Search for the cell housing the specified text and yield its (X, Y) center coordinate. 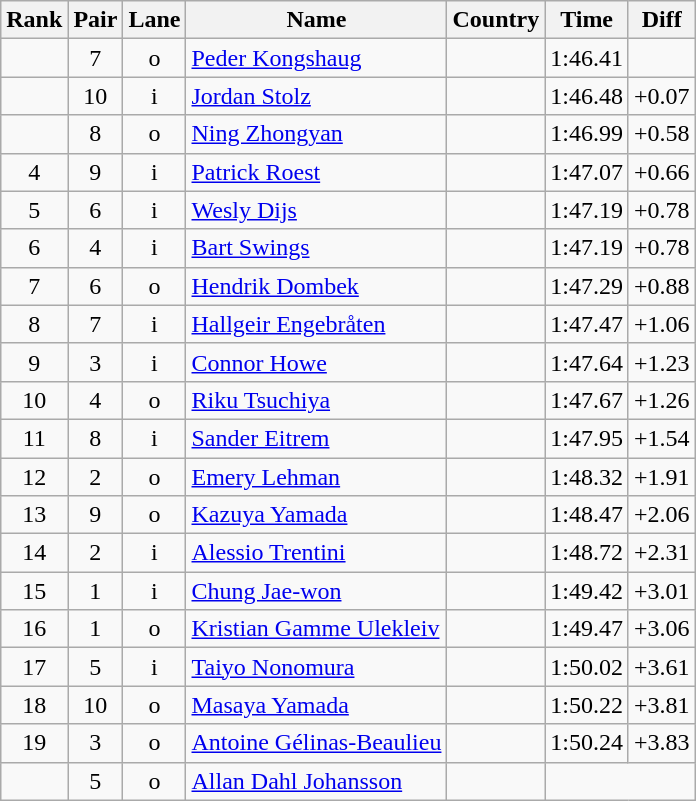
+0.58 (662, 134)
1:50.02 (587, 667)
Name (316, 20)
Patrick Roest (316, 172)
Kazuya Yamada (316, 515)
+3.01 (662, 591)
Jordan Stolz (316, 96)
Time (587, 20)
13 (34, 515)
Taiyo Nonomura (316, 667)
1:48.32 (587, 477)
+1.23 (662, 362)
Lane (154, 20)
+1.91 (662, 477)
+1.26 (662, 400)
1:46.48 (587, 96)
+0.88 (662, 286)
Antoine Gélinas-Beaulieu (316, 743)
1:47.47 (587, 324)
1:48.72 (587, 553)
1:46.99 (587, 134)
+3.81 (662, 705)
+2.06 (662, 515)
18 (34, 705)
+0.66 (662, 172)
Riku Tsuchiya (316, 400)
16 (34, 629)
Kristian Gamme Ulekleiv (316, 629)
Bart Swings (316, 248)
+0.07 (662, 96)
Diff (662, 20)
1:49.47 (587, 629)
1:47.07 (587, 172)
15 (34, 591)
+3.83 (662, 743)
1:47.95 (587, 438)
1:47.64 (587, 362)
Chung Jae-won (316, 591)
1:47.67 (587, 400)
1:48.47 (587, 515)
Alessio Trentini (316, 553)
Country (496, 20)
Pair (96, 20)
Rank (34, 20)
+1.06 (662, 324)
19 (34, 743)
Sander Eitrem (316, 438)
1:49.42 (587, 591)
Allan Dahl Johansson (316, 781)
Connor Howe (316, 362)
Ning Zhongyan (316, 134)
Masaya Yamada (316, 705)
11 (34, 438)
Hallgeir Engebråten (316, 324)
17 (34, 667)
1:50.24 (587, 743)
14 (34, 553)
Emery Lehman (316, 477)
Hendrik Dombek (316, 286)
+3.06 (662, 629)
12 (34, 477)
+3.61 (662, 667)
Peder Kongshaug (316, 58)
+2.31 (662, 553)
Wesly Dijs (316, 210)
1:46.41 (587, 58)
1:47.29 (587, 286)
+1.54 (662, 438)
1:50.22 (587, 705)
